For the text-containing cell, return its midpoint in (X, Y) coordinate format. 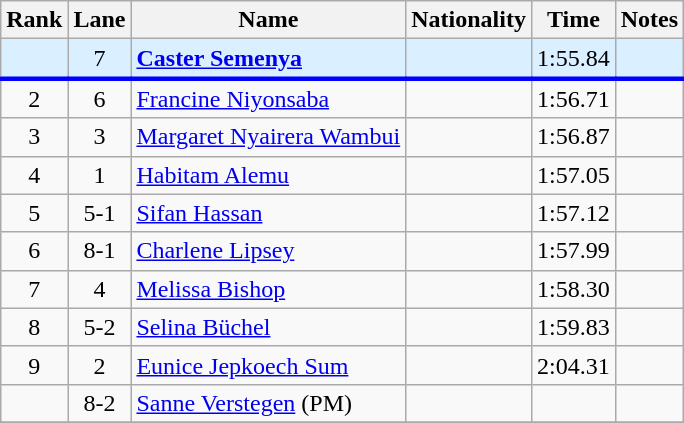
Rank (34, 20)
Selina Büchel (268, 327)
Nationality (469, 20)
Margaret Nyairera Wambui (268, 137)
2:04.31 (573, 365)
1:55.84 (573, 59)
Charlene Lipsey (268, 251)
Notes (649, 20)
1:56.87 (573, 137)
Sanne Verstegen (PM) (268, 403)
Melissa Bishop (268, 289)
1:56.71 (573, 98)
Eunice Jepkoech Sum (268, 365)
8 (34, 327)
1 (100, 175)
5 (34, 213)
Francine Niyonsaba (268, 98)
8-2 (100, 403)
1:58.30 (573, 289)
5-1 (100, 213)
Time (573, 20)
Caster Semenya (268, 59)
1:57.12 (573, 213)
1:59.83 (573, 327)
9 (34, 365)
1:57.05 (573, 175)
Habitam Alemu (268, 175)
5-2 (100, 327)
Lane (100, 20)
Sifan Hassan (268, 213)
8-1 (100, 251)
Name (268, 20)
1:57.99 (573, 251)
